For the text-containing cell, return its midpoint in (x, y) coordinate format. 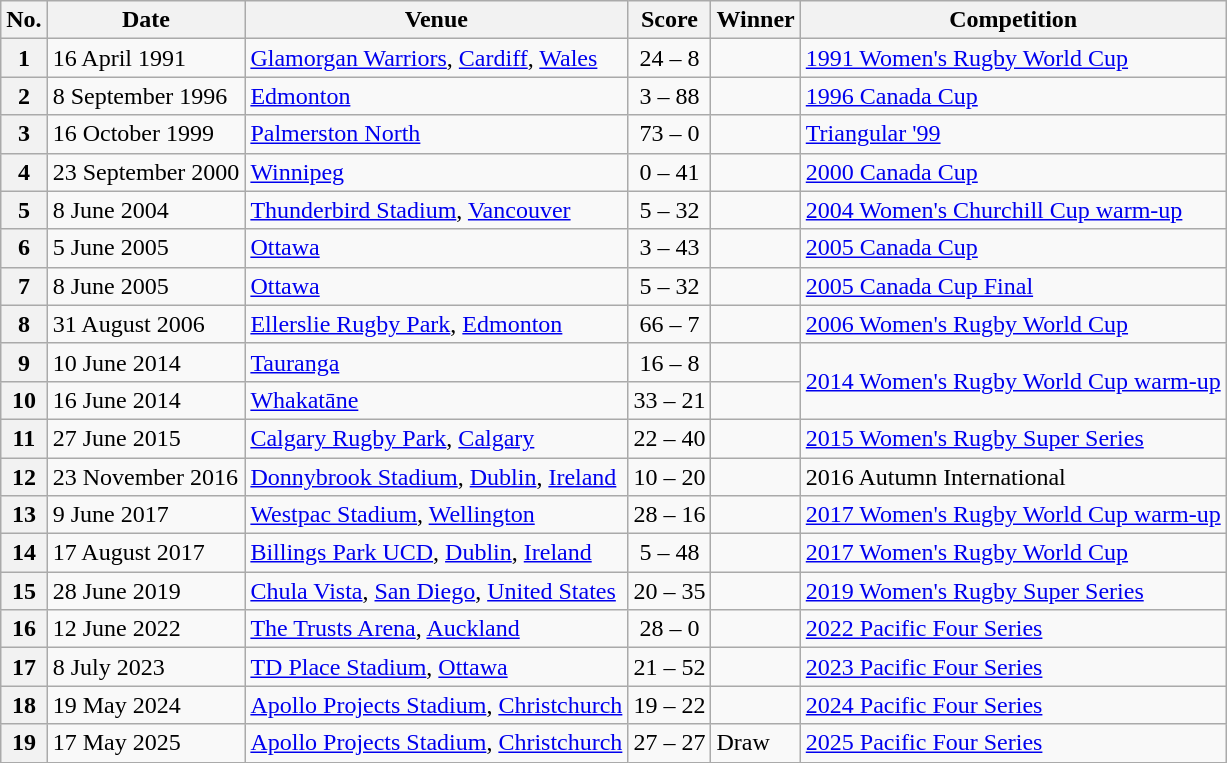
28 June 2019 (146, 591)
2000 Canada Cup (1013, 172)
5 – 48 (670, 553)
4 (24, 172)
8 (24, 324)
27 – 27 (670, 743)
2017 Women's Rugby World Cup warm-up (1013, 515)
13 (24, 515)
22 – 40 (670, 438)
10 – 20 (670, 477)
2 (24, 96)
28 – 0 (670, 629)
Ellerslie Rugby Park, Edmonton (436, 324)
19 – 22 (670, 705)
17 (24, 667)
14 (24, 553)
The Trusts Arena, Auckland (436, 629)
73 – 0 (670, 134)
Chula Vista, San Diego, United States (436, 591)
10 June 2014 (146, 362)
Tauranga (436, 362)
8 September 1996 (146, 96)
16 October 1999 (146, 134)
16 June 2014 (146, 400)
23 November 2016 (146, 477)
3 (24, 134)
24 – 8 (670, 58)
Calgary Rugby Park, Calgary (436, 438)
Thunderbird Stadium, Vancouver (436, 210)
2005 Canada Cup Final (1013, 286)
28 – 16 (670, 515)
17 May 2025 (146, 743)
TD Place Stadium, Ottawa (436, 667)
21 – 52 (670, 667)
33 – 21 (670, 400)
1996 Canada Cup (1013, 96)
23 September 2000 (146, 172)
Winner (756, 20)
0 – 41 (670, 172)
2022 Pacific Four Series (1013, 629)
3 – 88 (670, 96)
7 (24, 286)
19 May 2024 (146, 705)
Competition (1013, 20)
2023 Pacific Four Series (1013, 667)
2016 Autumn International (1013, 477)
2004 Women's Churchill Cup warm-up (1013, 210)
5 (24, 210)
9 (24, 362)
Venue (436, 20)
Date (146, 20)
8 June 2004 (146, 210)
5 June 2005 (146, 248)
8 July 2023 (146, 667)
10 (24, 400)
16 (24, 629)
66 – 7 (670, 324)
Glamorgan Warriors, Cardiff, Wales (436, 58)
19 (24, 743)
12 June 2022 (146, 629)
17 August 2017 (146, 553)
9 June 2017 (146, 515)
Palmerston North (436, 134)
8 June 2005 (146, 286)
3 – 43 (670, 248)
Winnipeg (436, 172)
11 (24, 438)
Donnybrook Stadium, Dublin, Ireland (436, 477)
Billings Park UCD, Dublin, Ireland (436, 553)
2014 Women's Rugby World Cup warm-up (1013, 381)
27 June 2015 (146, 438)
15 (24, 591)
Score (670, 20)
Draw (756, 743)
18 (24, 705)
2005 Canada Cup (1013, 248)
31 August 2006 (146, 324)
2019 Women's Rugby Super Series (1013, 591)
No. (24, 20)
Edmonton (436, 96)
2024 Pacific Four Series (1013, 705)
20 – 35 (670, 591)
Triangular '99 (1013, 134)
2006 Women's Rugby World Cup (1013, 324)
Whakatāne (436, 400)
6 (24, 248)
Westpac Stadium, Wellington (436, 515)
16 – 8 (670, 362)
1991 Women's Rugby World Cup (1013, 58)
2017 Women's Rugby World Cup (1013, 553)
12 (24, 477)
16 April 1991 (146, 58)
2015 Women's Rugby Super Series (1013, 438)
1 (24, 58)
2025 Pacific Four Series (1013, 743)
